Detect which cell encompasses the target text, then output its (X, Y) center coordinate. 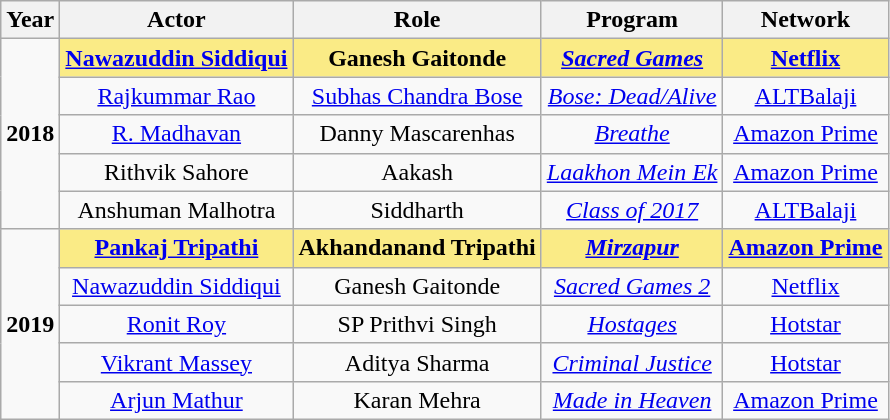
Sacred Games 2 (632, 286)
Actor (176, 20)
Aditya Sharma (417, 362)
Mirzapur (632, 248)
Subhas Chandra Bose (417, 96)
Breathe (632, 134)
Karan Mehra (417, 400)
Program (632, 20)
Akhandanand Tripathi (417, 248)
Sacred Games (632, 58)
Aakash (417, 172)
2018 (30, 134)
Rajkummar Rao (176, 96)
Criminal Justice (632, 362)
Hostages (632, 324)
R. Madhavan (176, 134)
Made in Heaven (632, 400)
Pankaj Tripathi (176, 248)
Rithvik Sahore (176, 172)
SP Prithvi Singh (417, 324)
Siddharth (417, 210)
Danny Mascarenhas (417, 134)
Vikrant Massey (176, 362)
Bose: Dead/Alive (632, 96)
Role (417, 20)
Network (806, 20)
2019 (30, 324)
Year (30, 20)
Ronit Roy (176, 324)
Anshuman Malhotra (176, 210)
Laakhon Mein Ek (632, 172)
Class of 2017 (632, 210)
Arjun Mathur (176, 400)
